Pinpoint the cell where the given text exists, returning its [x, y] midpoint coordinate. 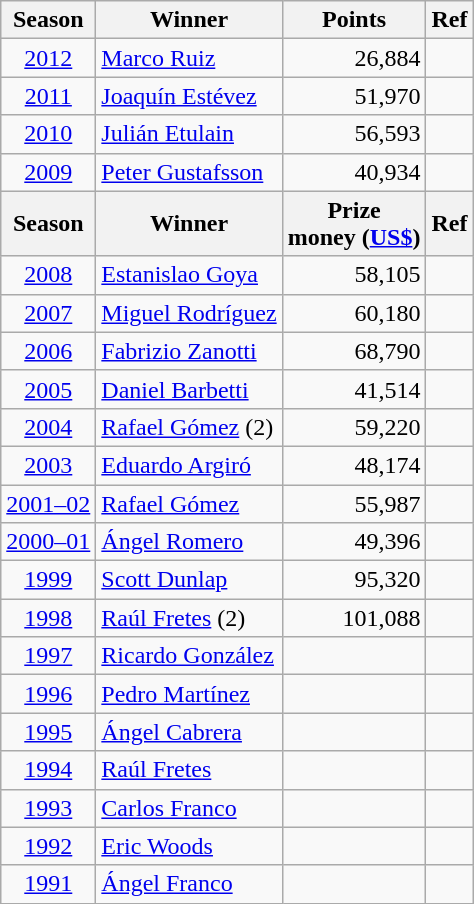
2012 [48, 58]
Estanislao Goya [189, 275]
51,970 [354, 96]
58,105 [354, 275]
Julián Etulain [189, 134]
1999 [48, 580]
Ángel Cabrera [189, 732]
Joaquín Estévez [189, 96]
Rafael Gómez [189, 503]
1995 [48, 732]
Carlos Franco [189, 808]
1997 [48, 656]
2000–01 [48, 542]
48,174 [354, 465]
2010 [48, 134]
Raúl Fretes (2) [189, 618]
2006 [48, 351]
1992 [48, 846]
Ángel Romero [189, 542]
101,088 [354, 618]
56,593 [354, 134]
26,884 [354, 58]
Ricardo González [189, 656]
95,320 [354, 580]
Peter Gustafsson [189, 172]
55,987 [354, 503]
Miguel Rodríguez [189, 313]
Points [354, 20]
40,934 [354, 172]
Scott Dunlap [189, 580]
2004 [48, 427]
Prizemoney (US$) [354, 224]
41,514 [354, 389]
Fabrizio Zanotti [189, 351]
2007 [48, 313]
1994 [48, 770]
Raúl Fretes [189, 770]
Daniel Barbetti [189, 389]
2005 [48, 389]
1998 [48, 618]
1991 [48, 884]
Marco Ruiz [189, 58]
1996 [48, 694]
59,220 [354, 427]
2008 [48, 275]
2001–02 [48, 503]
2003 [48, 465]
60,180 [354, 313]
2011 [48, 96]
Rafael Gómez (2) [189, 427]
Ángel Franco [189, 884]
1993 [48, 808]
2009 [48, 172]
49,396 [354, 542]
Pedro Martínez [189, 694]
Eric Woods [189, 846]
68,790 [354, 351]
Eduardo Argiró [189, 465]
